Extract the [X, Y] coordinate from the center of the cell holding the provided text.  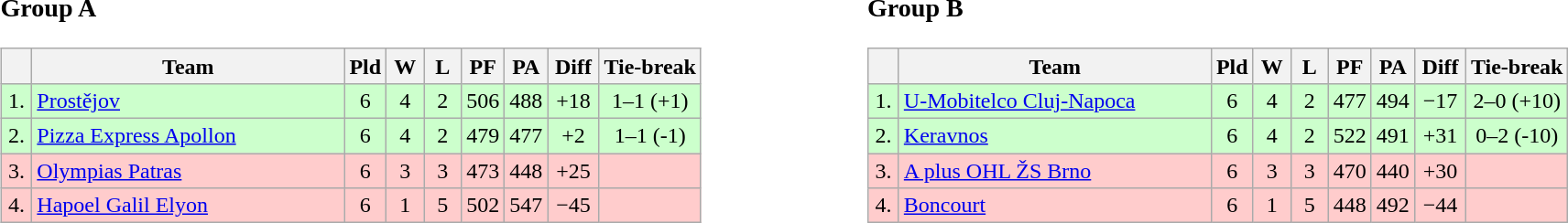
1–1 (-1) [650, 136]
Olympias Patras [189, 171]
Keravnos [1055, 136]
547 [526, 206]
522 [1350, 136]
Pizza Express Apollon [189, 136]
494 [1392, 101]
Boncourt [1055, 206]
506 [484, 101]
−44 [1440, 206]
488 [526, 101]
+30 [1440, 171]
2–0 (+10) [1517, 101]
479 [484, 136]
Hapoel Galil Elyon [189, 206]
+25 [573, 171]
470 [1350, 171]
A plus OHL ŽS Brno [1055, 171]
440 [1392, 171]
+2 [573, 136]
−17 [1440, 101]
1–1 (+1) [650, 101]
U-Mobitelco Cluj-Napoca [1055, 101]
−45 [573, 206]
+18 [573, 101]
+31 [1440, 136]
491 [1392, 136]
0–2 (-10) [1517, 136]
502 [484, 206]
Prostějov [189, 101]
492 [1392, 206]
473 [484, 171]
